Return (X, Y) of the center of cell containing provided text 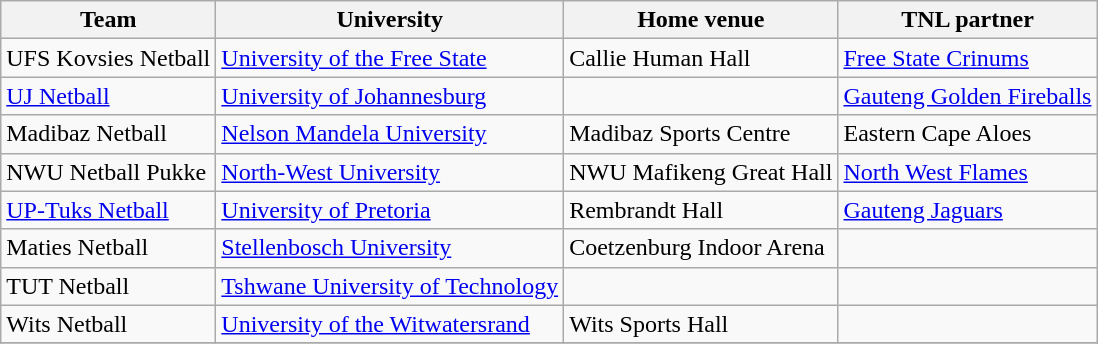
TNL partner (968, 20)
NWU Netball Pukke (108, 172)
Gauteng Golden Fireballs (968, 96)
UJ Netball (108, 96)
Wits Netball (108, 324)
University of the Free State (390, 58)
Nelson Mandela University (390, 134)
University of Johannesburg (390, 96)
University of the Witwatersrand (390, 324)
University of Pretoria (390, 210)
Home venue (701, 20)
Wits Sports Hall (701, 324)
Eastern Cape Aloes (968, 134)
TUT Netball (108, 286)
Maties Netball (108, 248)
University (390, 20)
North-West University (390, 172)
Tshwane University of Technology (390, 286)
NWU Mafikeng Great Hall (701, 172)
North West Flames (968, 172)
Madibaz Sports Centre (701, 134)
Stellenbosch University (390, 248)
Free State Crinums (968, 58)
Team (108, 20)
UP-Tuks Netball (108, 210)
Rembrandt Hall (701, 210)
Callie Human Hall (701, 58)
UFS Kovsies Netball (108, 58)
Gauteng Jaguars (968, 210)
Coetzenburg Indoor Arena (701, 248)
Madibaz Netball (108, 134)
